Provide the (X, Y) coordinate of the cell's center where the given text is located.  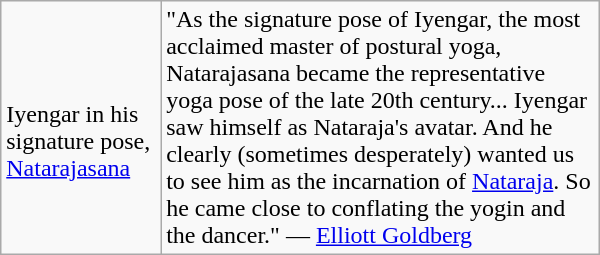
Iyengar in his signature pose, Natarajasana (81, 128)
